Return [x, y] of the center of cell containing provided text 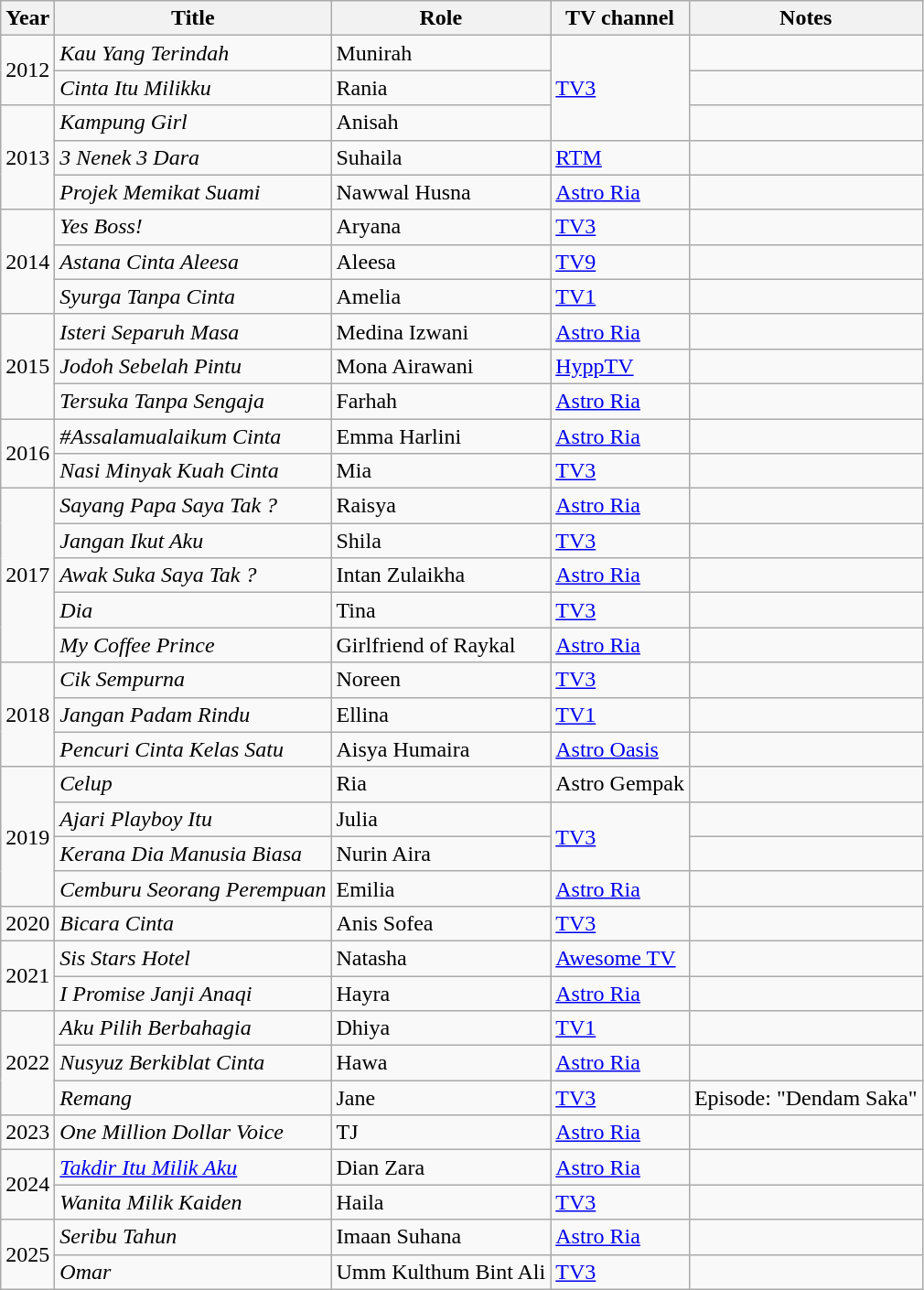
2016 [27, 454]
Nawwal Husna [441, 192]
Rania [441, 88]
Notes [805, 18]
Aryana [441, 227]
My Coffee Prince [193, 645]
I Promise Janji Anaqi [193, 993]
TV9 [620, 262]
2014 [27, 262]
Wanita Milik Kaiden [193, 1202]
Jane [441, 1098]
Takdir Itu Milik Aku [193, 1167]
2019 [27, 836]
Pencuri Cinta Kelas Satu [193, 749]
Ria [441, 784]
2012 [27, 70]
Natasha [441, 958]
Suhaila [441, 157]
Sayang Papa Saya Tak ? [193, 506]
Hayra [441, 993]
Dia [193, 610]
2025 [27, 1254]
TJ [441, 1133]
Year [27, 18]
RTM [620, 157]
Raisya [441, 506]
Tersuka Tanpa Sengaja [193, 401]
Emilia [441, 888]
2013 [27, 157]
Nusyuz Berkiblat Cinta [193, 1063]
2015 [27, 366]
Mia [441, 471]
Tina [441, 610]
Kerana Dia Manusia Biasa [193, 854]
Girlfriend of Raykal [441, 645]
Aisya Humaira [441, 749]
2021 [27, 975]
Bicara Cinta [193, 923]
#Assalamualaikum Cinta [193, 436]
Episode: "Dendam Saka" [805, 1098]
Yes Boss! [193, 227]
Cik Sempurna [193, 680]
2022 [27, 1063]
TV channel [620, 18]
Ellina [441, 715]
Cemburu Seorang Perempuan [193, 888]
Haila [441, 1202]
Awak Suka Saya Tak ? [193, 575]
Amelia [441, 296]
Kau Yang Terindah [193, 53]
Cinta Itu Milikku [193, 88]
Remang [193, 1098]
Seribu Tahun [193, 1237]
Aku Pilih Berbahagia [193, 1028]
3 Nenek 3 Dara [193, 157]
Dhiya [441, 1028]
Mona Airawani [441, 366]
Omar [193, 1272]
Jangan Padam Rindu [193, 715]
Jodoh Sebelah Pintu [193, 366]
Celup [193, 784]
Projek Memikat Suami [193, 192]
Anis Sofea [441, 923]
2018 [27, 715]
Intan Zulaikha [441, 575]
Emma Harlini [441, 436]
2017 [27, 575]
Astana Cinta Aleesa [193, 262]
One Million Dollar Voice [193, 1133]
2020 [27, 923]
HyppTV [620, 366]
Shila [441, 541]
Isteri Separuh Masa [193, 331]
2023 [27, 1133]
Farhah [441, 401]
Title [193, 18]
Sis Stars Hotel [193, 958]
Dian Zara [441, 1167]
2024 [27, 1185]
Anisah [441, 123]
Medina Izwani [441, 331]
Astro Oasis [620, 749]
Syurga Tanpa Cinta [193, 296]
Awesome TV [620, 958]
Julia [441, 819]
Umm Kulthum Bint Ali [441, 1272]
Aleesa [441, 262]
Role [441, 18]
Ajari Playboy Itu [193, 819]
Kampung Girl [193, 123]
Nasi Minyak Kuah Cinta [193, 471]
Noreen [441, 680]
Astro Gempak [620, 784]
Munirah [441, 53]
Hawa [441, 1063]
Nurin Aira [441, 854]
Imaan Suhana [441, 1237]
Jangan Ikut Aku [193, 541]
